Search for the cell housing the specified text and yield its [x, y] center coordinate. 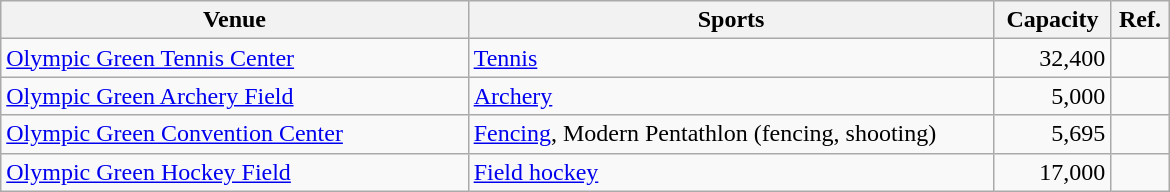
17,000 [1052, 172]
Venue [234, 20]
5,000 [1052, 96]
Olympic Green Archery Field [234, 96]
5,695 [1052, 134]
Capacity [1052, 20]
Sports [731, 20]
Olympic Green Hockey Field [234, 172]
Ref. [1140, 20]
Olympic Green Tennis Center [234, 58]
Olympic Green Convention Center [234, 134]
Field hockey [731, 172]
Tennis [731, 58]
32,400 [1052, 58]
Archery [731, 96]
Fencing, Modern Pentathlon (fencing, shooting) [731, 134]
